Capture the cell that displays the provided text and extract its (X, Y) central coordinate. 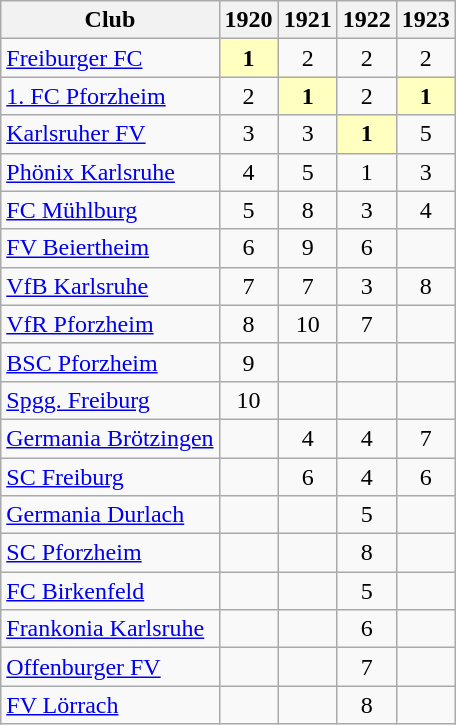
Club (110, 20)
Spgg. Freiburg (110, 400)
Freiburger FC (110, 58)
1. FC Pforzheim (110, 96)
VfB Karlsruhe (110, 286)
Germania Durlach (110, 515)
1923 (426, 20)
FV Lörrach (110, 705)
Offenburger FV (110, 667)
SC Pforzheim (110, 553)
FV Beiertheim (110, 248)
Phönix Karlsruhe (110, 172)
BSC Pforzheim (110, 362)
1922 (366, 20)
FC Birkenfeld (110, 591)
Germania Brötzingen (110, 438)
SC Freiburg (110, 477)
1920 (248, 20)
FC Mühlburg (110, 210)
VfR Pforzheim (110, 324)
Frankonia Karlsruhe (110, 629)
Karlsruher FV (110, 134)
1921 (308, 20)
